Output the [X, Y] coordinate of the center of the cell containing the given text.  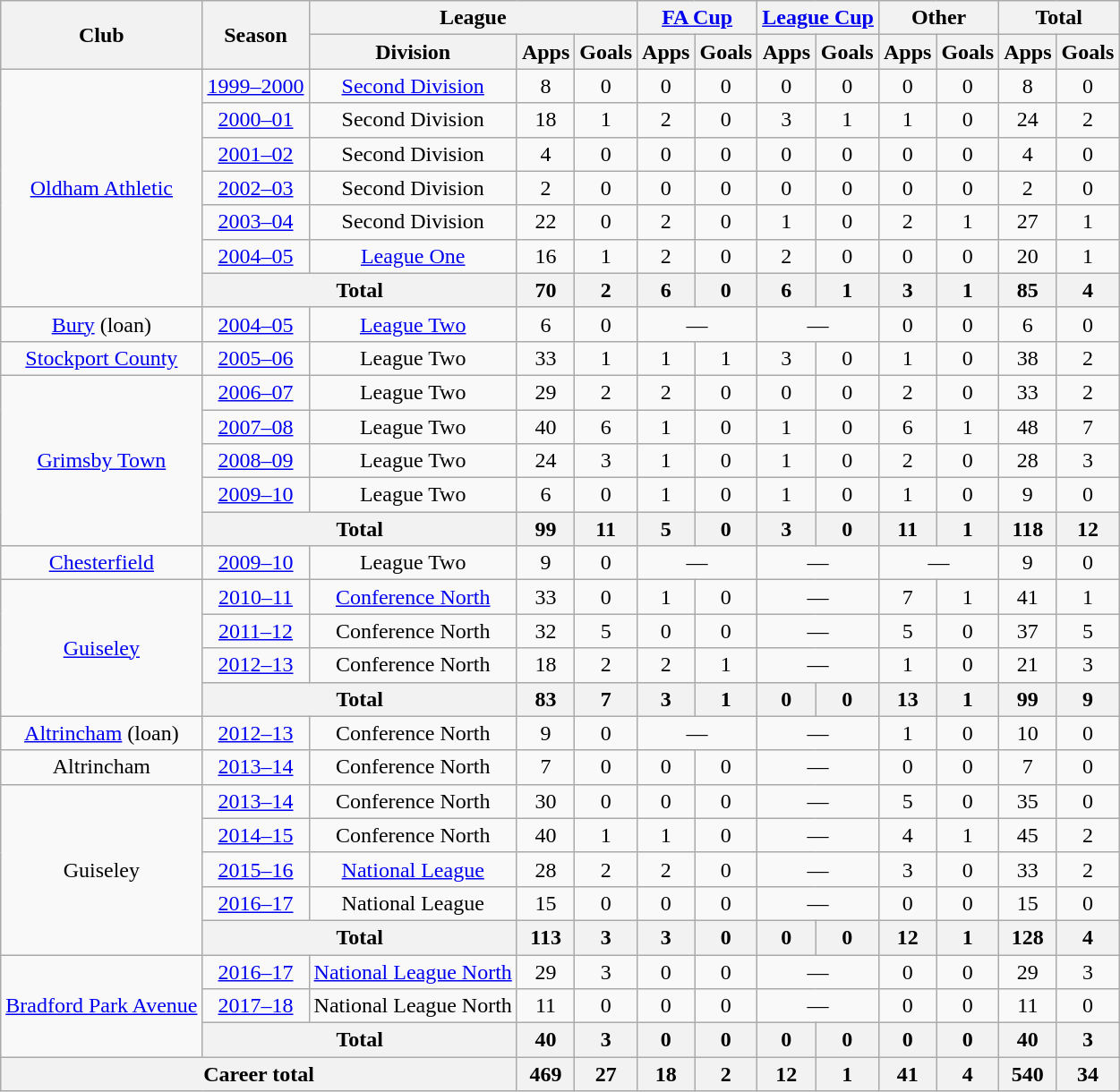
FA Cup [697, 18]
21 [1028, 665]
128 [1028, 937]
20 [1028, 256]
10 [1028, 733]
2008–09 [256, 461]
Bradford Park Avenue [102, 1005]
Oldham Athletic [102, 188]
2001–02 [256, 154]
48 [1028, 427]
League Cup [818, 18]
13 [907, 699]
2000–01 [256, 120]
1999–2000 [256, 86]
Bury (loan) [102, 324]
Chesterfield [102, 563]
16 [545, 256]
2017–18 [256, 1006]
League [473, 18]
2007–08 [256, 427]
22 [545, 222]
469 [545, 1074]
2003–04 [256, 222]
2002–03 [256, 188]
70 [545, 290]
30 [545, 801]
34 [1088, 1074]
Other [938, 18]
118 [1028, 529]
Stockport County [102, 358]
83 [545, 699]
540 [1028, 1074]
32 [545, 631]
2014–15 [256, 835]
113 [545, 937]
2006–07 [256, 392]
35 [1028, 801]
Career total [260, 1074]
Club [102, 35]
Season [256, 35]
38 [1028, 358]
37 [1028, 631]
85 [1028, 290]
2015–16 [256, 869]
2011–12 [256, 631]
2010–11 [256, 597]
Division [413, 52]
45 [1028, 835]
Grimsby Town [102, 460]
2005–06 [256, 358]
League One [413, 256]
Altrincham [102, 767]
Altrincham (loan) [102, 733]
